From the cell containing the given text, extract its center point as (X, Y) coordinate. 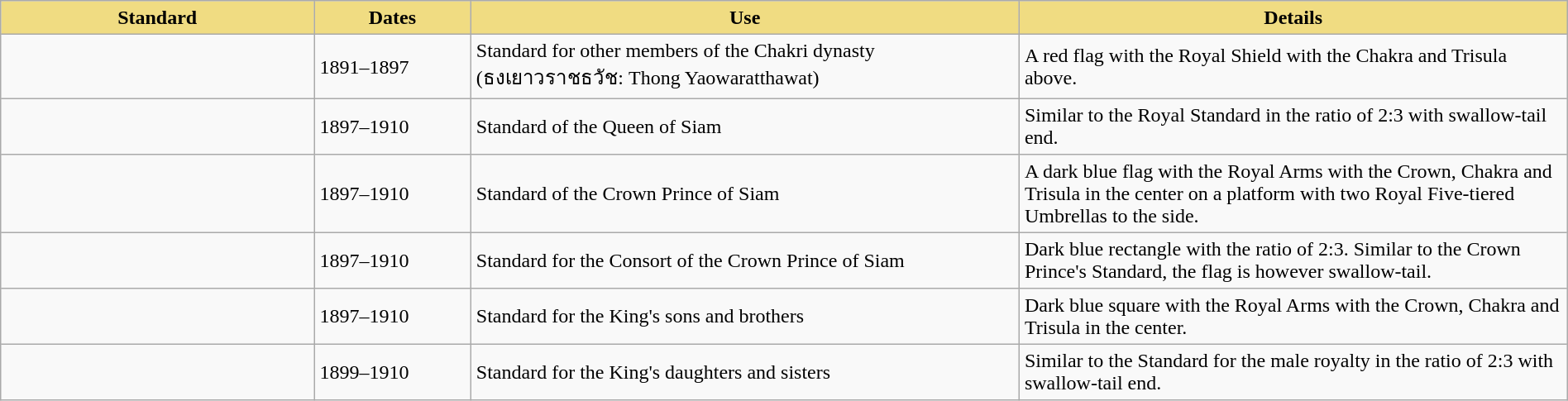
1891–1897 (392, 66)
Use (744, 17)
Similar to the Standard for the male royalty in the ratio of 2:3 with swallow-tail end. (1293, 372)
1899–1910 (392, 372)
Standard of the Queen of Siam (744, 127)
Similar to the Royal Standard in the ratio of 2:3 with swallow-tail end. (1293, 127)
Dates (392, 17)
Standard for the Consort of the Crown Prince of Siam (744, 260)
Details (1293, 17)
Standard of the Crown Prince of Siam (744, 193)
Standard (157, 17)
Dark blue rectangle with the ratio of 2:3. Similar to the Crown Prince's Standard, the flag is however swallow-tail. (1293, 260)
Standard for the King's daughters and sisters (744, 372)
A dark blue flag with the Royal Arms with the Crown, Chakra and Trisula in the center on a platform with two Royal Five-tiered Umbrellas to the side. (1293, 193)
Standard for the King's sons and brothers (744, 317)
Dark blue square with the Royal Arms with the Crown, Chakra and Trisula in the center. (1293, 317)
A red flag with the Royal Shield with the Chakra and Trisula above. (1293, 66)
Standard for other members of the Chakri dynasty (ธงเยาวราชธวัช: Thong Yaowaratthawat) (744, 66)
